Detect which cell encompasses the target text, then output its (X, Y) center coordinate. 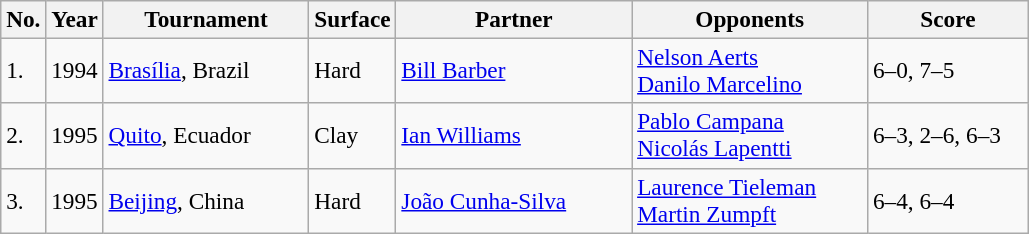
6–0, 7–5 (948, 70)
Ian Williams (514, 136)
Score (948, 19)
Surface (352, 19)
1. (24, 70)
Opponents (750, 19)
No. (24, 19)
Quito, Ecuador (206, 136)
Brasília, Brazil (206, 70)
João Cunha-Silva (514, 200)
Laurence Tieleman Martin Zumpft (750, 200)
Partner (514, 19)
3. (24, 200)
1994 (74, 70)
Year (74, 19)
Beijing, China (206, 200)
Tournament (206, 19)
Bill Barber (514, 70)
6–4, 6–4 (948, 200)
2. (24, 136)
Pablo Campana Nicolás Lapentti (750, 136)
Clay (352, 136)
Nelson Aerts Danilo Marcelino (750, 70)
6–3, 2–6, 6–3 (948, 136)
